Locate the cell with the specified text and output its (x, y) center coordinate. 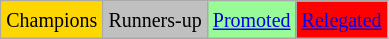
Runners-up (155, 20)
Champions (52, 20)
Relegated (342, 20)
Promoted (252, 20)
